Scan for the cell matching the given text and deliver its [X, Y] coordinate at center. 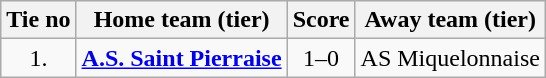
Away team (tier) [450, 20]
Tie no [38, 20]
1–0 [321, 58]
Home team (tier) [182, 20]
AS Miquelonnaise [450, 58]
A.S. Saint Pierraise [182, 58]
Score [321, 20]
1. [38, 58]
